Detect which cell encompasses the target text, then output its (x, y) center coordinate. 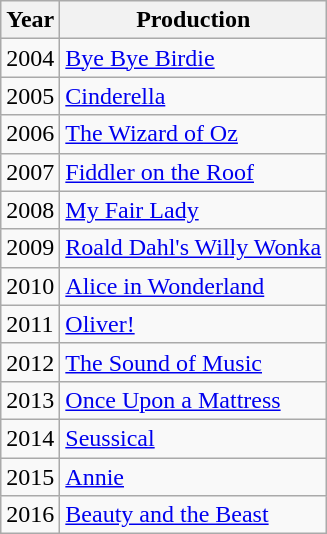
2013 (30, 400)
2008 (30, 210)
Beauty and the Beast (194, 515)
2012 (30, 362)
2009 (30, 248)
Bye Bye Birdie (194, 58)
2011 (30, 324)
Annie (194, 477)
Fiddler on the Roof (194, 172)
2016 (30, 515)
2010 (30, 286)
Roald Dahl's Willy Wonka (194, 248)
Seussical (194, 438)
Production (194, 20)
Cinderella (194, 96)
2015 (30, 477)
2014 (30, 438)
My Fair Lady (194, 210)
The Sound of Music (194, 362)
The Wizard of Oz (194, 134)
Once Upon a Mattress (194, 400)
2004 (30, 58)
Year (30, 20)
2007 (30, 172)
Alice in Wonderland (194, 286)
2005 (30, 96)
Oliver! (194, 324)
2006 (30, 134)
